Detect which cell encompasses the target text, then output its (X, Y) center coordinate. 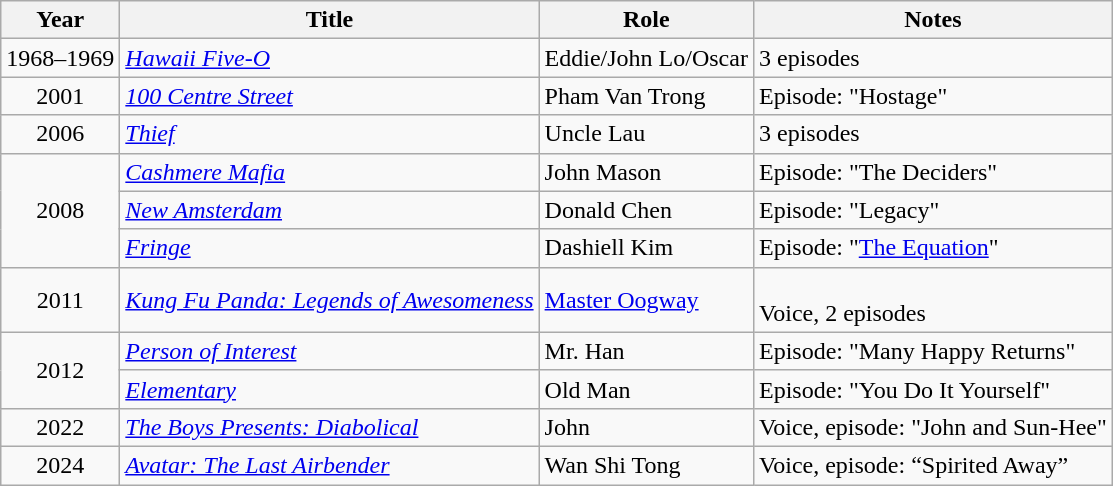
Mr. Han (646, 351)
New Amsterdam (330, 210)
Fringe (330, 248)
2012 (60, 370)
Avatar: The Last Airbender (330, 465)
John Mason (646, 172)
Notes (932, 20)
Wan Shi Tong (646, 465)
Person of Interest (330, 351)
2022 (60, 427)
Voice, episode: “Spirited Away” (932, 465)
Episode: "Legacy" (932, 210)
2006 (60, 134)
2001 (60, 96)
Role (646, 20)
Year (60, 20)
Master Oogway (646, 300)
Title (330, 20)
Dashiell Kim (646, 248)
Old Man (646, 389)
Episode: "The Equation" (932, 248)
Voice, 2 episodes (932, 300)
John (646, 427)
Episode: "You Do It Yourself" (932, 389)
Hawaii Five-O (330, 58)
The Boys Presents: Diabolical (330, 427)
Episode: "Many Happy Returns" (932, 351)
2008 (60, 210)
1968–1969 (60, 58)
Donald Chen (646, 210)
Episode: "Hostage" (932, 96)
Cashmere Mafia (330, 172)
Episode: "The Deciders" (932, 172)
Thief (330, 134)
Eddie/John Lo/Oscar (646, 58)
Uncle Lau (646, 134)
Elementary (330, 389)
100 Centre Street (330, 96)
Kung Fu Panda: Legends of Awesomeness (330, 300)
Voice, episode: "John and Sun-Hee" (932, 427)
2011 (60, 300)
Pham Van Trong (646, 96)
2024 (60, 465)
